Return the [X, Y] coordinate for the center point of the cell that contains the specified text.  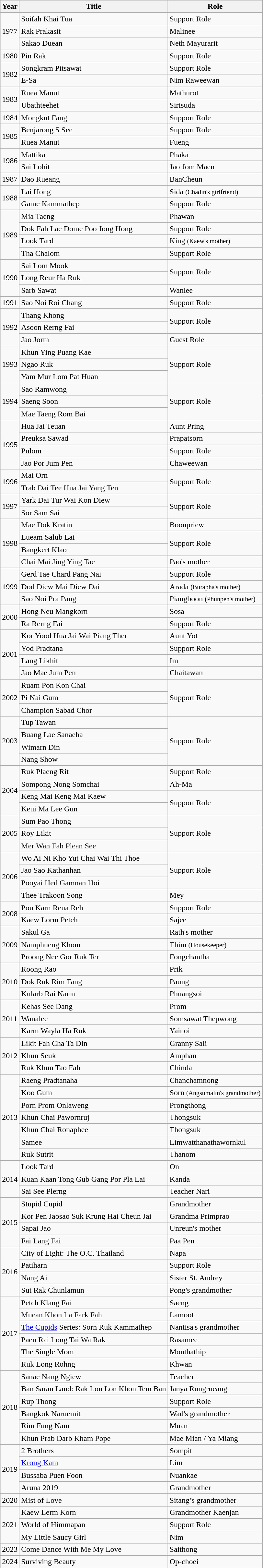
Teacher Nari [215, 1191]
Op-choei [215, 1562]
Yark Dai Tur Wai Kon Diew [94, 500]
Lai Hong [94, 192]
Mae Mian / Ya Miang [215, 1438]
Thee Trakoon Song [94, 895]
Muean Khon La Fark Fah [94, 1315]
Samee [94, 1142]
Khun Ying Puang Kae [94, 352]
Prapatsorn [215, 438]
Trab Dai Tee Hua Jai Yang Ten [94, 488]
Likit Fah Cha Ta Din [94, 1043]
Year [10, 6]
Dok Ruk Rim Tang [94, 982]
1986 [10, 161]
Teacher [215, 1377]
Mattika [94, 155]
Sor Sam Sai [94, 512]
Ruam Pon Kon Chai [94, 685]
Champion Sabad Chor [94, 710]
Kuan Kaan Tong Gub Gang Por Pla Lai [94, 1179]
Dok Fah Lae Dome Poo Jong Hong [94, 229]
Wanlee [215, 290]
Sister St. Audrey [215, 1278]
Karm Wayla Ha Ruk [94, 1031]
Somsawat Thepwong [215, 1019]
Bussaba Puen Foon [94, 1475]
2017 [10, 1333]
Thang Khong [94, 315]
Sut Rak Chunlamun [94, 1290]
Sorn (Angsumalin's grandmother) [215, 1093]
Porn Prom Onlaweng [94, 1105]
Monthathip [215, 1352]
Prom [215, 1006]
Rim Fung Nam [94, 1426]
2019 [10, 1469]
Hua Jai Teuan [94, 426]
Lang Likhit [94, 661]
Rasamee [215, 1340]
1999 [10, 587]
2001 [10, 654]
Phaka [215, 155]
Mai Orn [94, 475]
1997 [10, 506]
Aruna 2019 [94, 1488]
E-Sa [94, 80]
Soifah Khai Tua [94, 19]
Roy Likit [94, 833]
Gerd Tae Chard Pang Nai [94, 574]
My Little Saucy Girl [94, 1537]
Malinee [215, 31]
Kularb Rai Narm [94, 994]
Lamoot [215, 1315]
Nuankae [215, 1475]
Grandma Primprao [215, 1216]
Keui Ma Lee Gun [94, 809]
Chai Mai Jing Ying Tae [94, 562]
Mae Dok Kratin [94, 525]
Dao Rueang [94, 179]
Mia Taeng [94, 216]
1977 [10, 31]
1985 [10, 136]
Khwan [215, 1364]
1996 [10, 482]
2009 [10, 944]
Saeng Soon [94, 401]
Yainoi [215, 1031]
Sosa [215, 611]
Dod Diew Mai Diew Dai [94, 587]
Mathurot [215, 93]
Pou Karn Reua Reh [94, 907]
Pooyai Hed Gamnan Hoi [94, 883]
Preuksa Sawad [94, 438]
Saithong [215, 1550]
Petch Klang Fai [94, 1302]
Khun Chai Pawornruj [94, 1117]
Chanchamnong [215, 1080]
Nim Raweewan [215, 80]
Phawan [215, 216]
2020 [10, 1500]
Ra Rerng Fai [94, 624]
Ubathteehet [94, 105]
Muan [215, 1426]
Stupid Cupid [94, 1204]
Hong Neu Mangkorn [94, 611]
Role [215, 6]
Nang Show [94, 760]
World of Himmapan [94, 1525]
Arada (Burapha's mother) [215, 587]
Wimarn Din [94, 747]
1992 [10, 327]
Wad's grandmother [215, 1414]
Khun Seuk [94, 1056]
Pi Nai Gum [94, 698]
2000 [10, 617]
Roong Rao [94, 969]
Sao Noi Roi Chang [94, 303]
Sajee [215, 920]
Chinda [215, 1068]
Namphueng Khom [94, 945]
Mer Wan Fah Plean See [94, 846]
Kaew Lorm Petch [94, 920]
Pin Rak [94, 56]
Saeng [215, 1302]
2021 [10, 1525]
Prongthong [215, 1105]
Pao's mother [215, 562]
2011 [10, 1019]
Thim (Housekeeper) [215, 945]
Khun Prab Darb Kham Pope [94, 1438]
Kanda [215, 1179]
Sapai Jao [94, 1228]
Sao Noi Pra Pang [94, 599]
2018 [10, 1407]
Aunt Pring [215, 426]
Fueng [215, 142]
Paa Pen [215, 1241]
2013 [10, 1117]
Long Reur Ha Ruk [94, 278]
The Single Mom [94, 1352]
Sarb Sawat [94, 290]
Amphan [215, 1056]
Unreun's mother [215, 1228]
Rath's mother [215, 932]
2002 [10, 698]
Wo Ai Ni Kho Yut Chai Wai Thi Thoe [94, 858]
Khun Chai Ronaphee [94, 1130]
Sitang’s grandmother [215, 1500]
Jao Por Jum Pen [94, 463]
Ruk Long Rohng [94, 1364]
Title [94, 6]
Jao Mae Jum Pen [94, 673]
Sakul Ga [94, 932]
Nantisa's grandmother [215, 1327]
2014 [10, 1179]
BanCheun [215, 179]
Thanom [215, 1155]
2004 [10, 790]
Ngao Ruk [94, 365]
Ruk Khun Tao Fah [94, 1068]
Chaweewan [215, 463]
Grandmother Kaenjan [215, 1512]
Buang Lae Sanaeha [94, 735]
2015 [10, 1222]
On [215, 1167]
Tha Chalom [94, 253]
Sida (Chadin's girlfriend) [215, 192]
Granny Sali [215, 1043]
Jao Jorm [94, 340]
Aunt Yot [215, 636]
Kehas See Dang [94, 1006]
1982 [10, 74]
2003 [10, 741]
Patiharn [94, 1265]
Bangkert Klao [94, 550]
2023 [10, 1550]
Paung [215, 982]
Ah-Ma [215, 784]
Mist of Love [94, 1500]
Pulom [94, 451]
Mey [215, 895]
Keng Mai Keng Mai Kaew [94, 796]
1983 [10, 99]
1980 [10, 56]
Ban Saran Land: Rak Lon Lon Khon Tem Ban [94, 1389]
Game Kammathep [94, 204]
Boonpriew [215, 525]
Tup Tawan [94, 722]
Fai Lang Fai [94, 1241]
Sai Lom Mook [94, 266]
Mae Taeng Rom Bai [94, 414]
Asoon Rerng Fai [94, 327]
Surviving Beauty [94, 1562]
Proong Nee Gor Ruk Ter [94, 957]
Ruk Sutrit [94, 1155]
Pong's grandmother [215, 1290]
City of Light: The O.C. Thailand [94, 1253]
2012 [10, 1056]
2016 [10, 1272]
Sai See Plerng [94, 1191]
2008 [10, 914]
1994 [10, 401]
Rak Prakasit [94, 31]
Sompit [215, 1451]
Rup Thong [94, 1401]
Kor Pen Jaosao Suk Krung Hai Cheun Jai [94, 1216]
Mongkut Fang [94, 117]
Napa [215, 1253]
1984 [10, 117]
Sum Pao Thong [94, 821]
2010 [10, 982]
1991 [10, 303]
The Cupids Series: Sorn Ruk Kammathep [94, 1327]
Chaitawan [215, 673]
1998 [10, 543]
Guest Role [215, 340]
Lim [215, 1463]
1987 [10, 179]
Phuangsoi [215, 994]
Sirisuda [215, 105]
1993 [10, 364]
1989 [10, 235]
Nang Ai [94, 1278]
Benjarong 5 See [94, 130]
Lueam Salub Lai [94, 537]
2005 [10, 833]
Sompong Nong Somchai [94, 784]
Neth Mayurarit [215, 43]
Wanalee [94, 1019]
Piangboon (Phunpen's mother) [215, 599]
Koo Gum [94, 1093]
King (Kaew's mother) [215, 241]
Prik [215, 969]
Come Dance With Me My Love [94, 1550]
Krong Kam [94, 1463]
2006 [10, 877]
Sanae Nang Ngiew [94, 1377]
2 Brothers [94, 1451]
Bangkok Naruemit [94, 1414]
Sai Lohit [94, 167]
Raeng Pradtanaha [94, 1080]
Sao Ramwong [94, 389]
2024 [10, 1562]
Sakao Duean [94, 43]
Janya Rungrueang [215, 1389]
Yod Pradtana [94, 648]
Kaew Lerm Korn [94, 1512]
1988 [10, 198]
Im [215, 661]
Limwatthanathawornkul [215, 1142]
Paen Rai Long Tai Wa Rak [94, 1340]
Nim [215, 1537]
Jao Jom Maen [215, 167]
Kor Yood Hua Jai Wai Piang Ther [94, 636]
Songkram Pitsawat [94, 68]
1995 [10, 445]
Ruk Plaeng Rit [94, 772]
Fongchantha [215, 957]
Yam Mur Lom Pat Huan [94, 377]
1990 [10, 278]
Jao Sao Kathanhan [94, 870]
